For the text-containing cell, return its midpoint in (x, y) coordinate format. 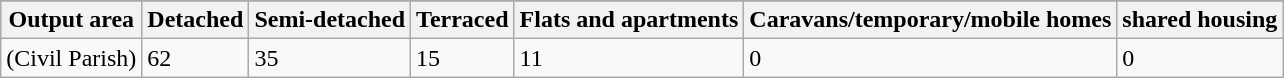
62 (196, 58)
Terraced (462, 20)
Semi-detached (330, 20)
Caravans/temporary/mobile homes (930, 20)
Output area (72, 20)
15 (462, 58)
(Civil Parish) (72, 58)
Flats and apartments (629, 20)
11 (629, 58)
35 (330, 58)
shared housing (1200, 20)
Detached (196, 20)
